Determine the [X, Y] coordinate at the center of the cell enclosing the given text.  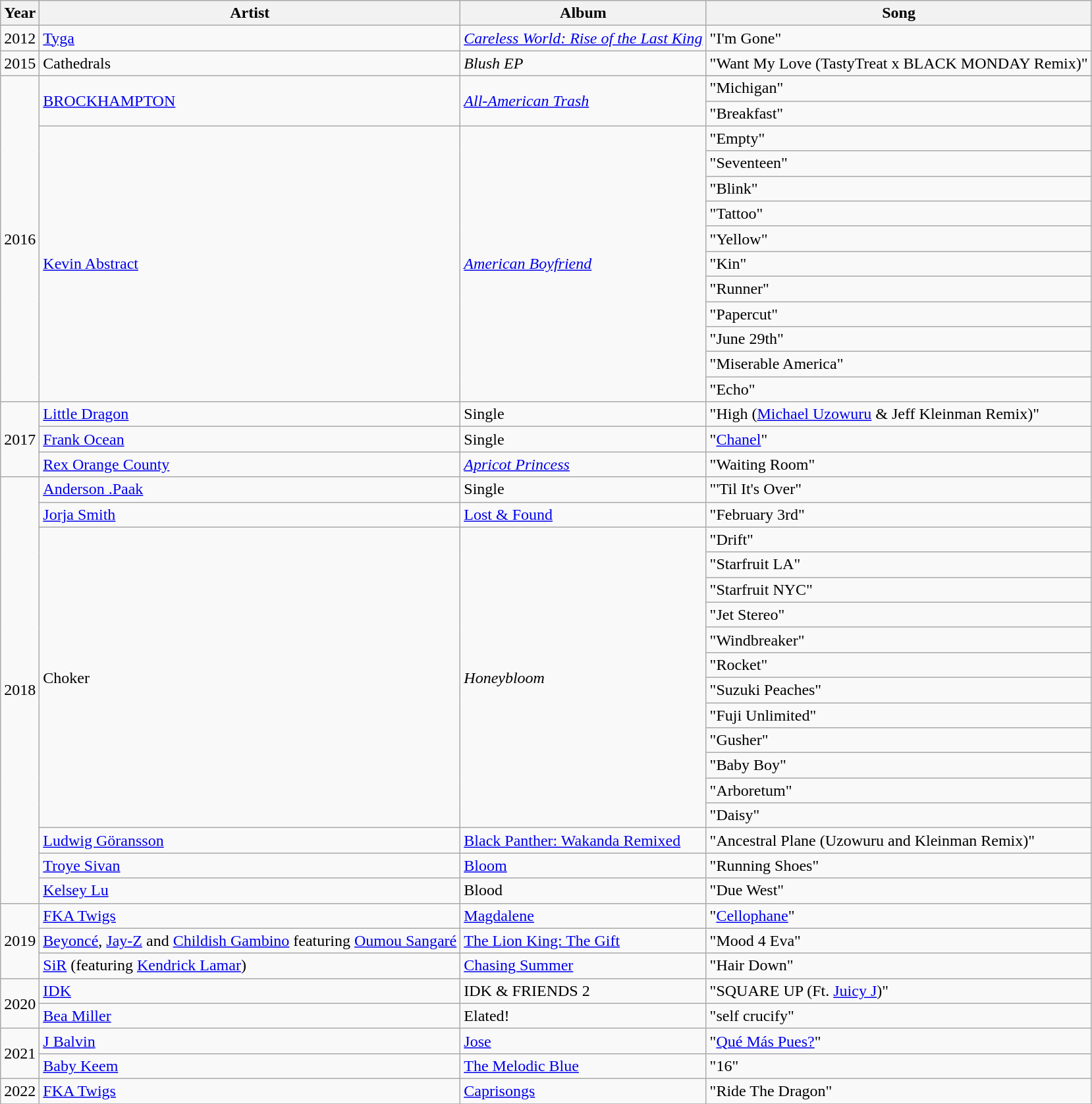
SiR (featuring Kendrick Lamar) [250, 966]
Elated! [584, 1016]
"Miserable America" [898, 364]
2015 [20, 63]
2018 [20, 690]
"Ancestral Plane (Uzowuru and Kleinman Remix)" [898, 841]
Kevin Abstract [250, 263]
"Qué Más Pues?" [898, 1041]
"'Til It's Over" [898, 489]
2022 [20, 1091]
"Arboretum" [898, 790]
2016 [20, 238]
"Starfruit NYC" [898, 590]
Blood [584, 891]
The Lion King: The Gift [584, 941]
Choker [250, 677]
"Echo" [898, 389]
Cathedrals [250, 63]
"Rocket" [898, 665]
Chasing Summer [584, 966]
J Balvin [250, 1041]
Apricot Princess [584, 464]
Careless World: Rise of the Last King [584, 38]
"Windbreaker" [898, 640]
"Mood 4 Eva" [898, 941]
Bea Miller [250, 1016]
"Fuji Unlimited" [898, 715]
Jose [584, 1041]
"Papercut" [898, 314]
"Empty" [898, 138]
"Waiting Room" [898, 464]
"Want My Love (TastyTreat x BLACK MONDAY Remix)" [898, 63]
"Michigan" [898, 88]
"Runner" [898, 289]
Rex Orange County [250, 464]
"Ride The Dragon" [898, 1091]
Lost & Found [584, 514]
IDK [250, 991]
2020 [20, 1003]
Album [584, 13]
Jorja Smith [250, 514]
"Drift" [898, 539]
Frank Ocean [250, 439]
Artist [250, 13]
"Suzuki Peaches" [898, 690]
"Due West" [898, 891]
2019 [20, 941]
2021 [20, 1053]
"Seventeen" [898, 163]
"Cellophane" [898, 916]
Blush EP [584, 63]
"Gusher" [898, 740]
"Baby Boy" [898, 765]
The Melodic Blue [584, 1066]
"Jet Stereo" [898, 615]
Tyga [250, 38]
Magdalene [584, 916]
"Chanel" [898, 439]
2012 [20, 38]
"June 29th" [898, 339]
"Breakfast" [898, 113]
Baby Keem [250, 1066]
"16" [898, 1066]
Beyoncé, Jay-Z and Childish Gambino featuring Oumou Sangaré [250, 941]
2017 [20, 439]
Little Dragon [250, 414]
Honeybloom [584, 677]
Song [898, 13]
Caprisongs [584, 1091]
"February 3rd" [898, 514]
Year [20, 13]
All-American Trash [584, 101]
"High (Michael Uzowuru & Jeff Kleinman Remix)" [898, 414]
"Yellow" [898, 238]
"Tattoo" [898, 213]
Anderson .Paak [250, 489]
"self crucify" [898, 1016]
Ludwig Göransson [250, 841]
Black Panther: Wakanda Remixed [584, 841]
"I'm Gone" [898, 38]
"SQUARE UP (Ft. Juicy J)" [898, 991]
"Hair Down" [898, 966]
IDK & FRIENDS 2 [584, 991]
"Kin" [898, 263]
Kelsey Lu [250, 891]
American Boyfriend [584, 263]
BROCKHAMPTON [250, 101]
"Blink" [898, 188]
"Starfruit LA" [898, 565]
"Daisy" [898, 815]
Bloom [584, 866]
Troye Sivan [250, 866]
"Running Shoes" [898, 866]
